Identify which cell holds the provided text, then report its (x, y) central coordinate. 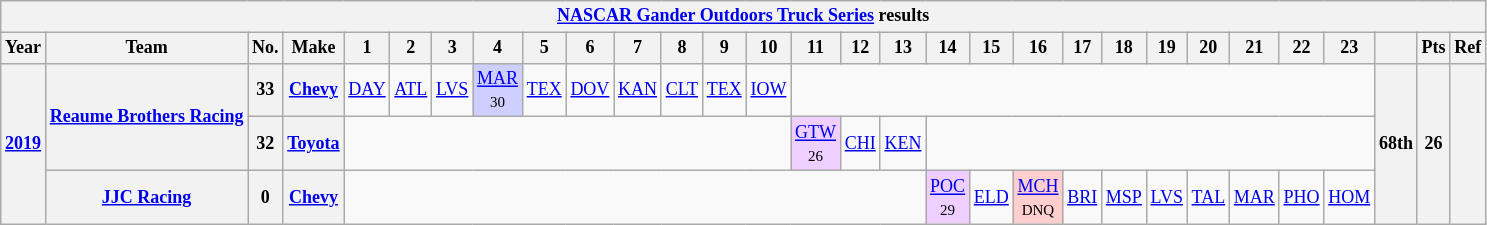
DOV (590, 90)
POC29 (948, 197)
8 (682, 48)
21 (1254, 48)
NASCAR Gander Outdoors Truck Series results (744, 16)
ELD (991, 197)
14 (948, 48)
3 (452, 48)
JJC Racing (146, 197)
Ref (1468, 48)
KEN (903, 144)
Pts (1434, 48)
4 (498, 48)
18 (1124, 48)
DAY (367, 90)
MCHDNQ (1038, 197)
Reaume Brothers Racing (146, 116)
No. (266, 48)
CHI (860, 144)
12 (860, 48)
TAL (1208, 197)
6 (590, 48)
1 (367, 48)
10 (768, 48)
0 (266, 197)
BRI (1082, 197)
Toyota (314, 144)
2 (411, 48)
MAR (1254, 197)
23 (1350, 48)
11 (816, 48)
IOW (768, 90)
19 (1166, 48)
68th (1396, 144)
ATL (411, 90)
32 (266, 144)
20 (1208, 48)
13 (903, 48)
Year (24, 48)
9 (724, 48)
KAN (638, 90)
CLT (682, 90)
17 (1082, 48)
MSP (1124, 197)
Make (314, 48)
GTW26 (816, 144)
MAR30 (498, 90)
5 (544, 48)
16 (1038, 48)
Team (146, 48)
22 (1302, 48)
2019 (24, 144)
HOM (1350, 197)
PHO (1302, 197)
33 (266, 90)
26 (1434, 144)
15 (991, 48)
7 (638, 48)
